Find where the given text appears and provide that cell's center as [x, y] coordinate. 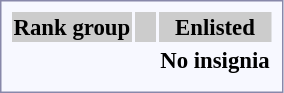
Enlisted [216, 27]
No insignia [216, 60]
Rank group [72, 27]
